Output the (X, Y) coordinate of the center of the cell containing the given text.  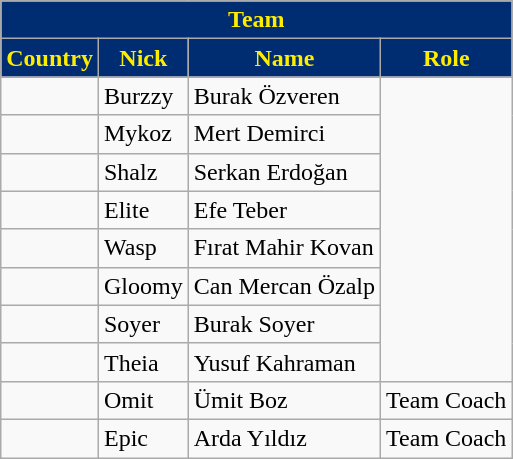
Efe Teber (284, 210)
Role (446, 58)
Fırat Mahir Kovan (284, 248)
Omit (143, 400)
Burak Soyer (284, 324)
Wasp (143, 248)
Mykoz (143, 134)
Theia (143, 362)
Elite (143, 210)
Country (50, 58)
Shalz (143, 172)
Burak Özveren (284, 96)
Nick (143, 58)
Can Mercan Özalp (284, 286)
Arda Yıldız (284, 438)
Team (256, 20)
Burzzy (143, 96)
Ümit Boz (284, 400)
Name (284, 58)
Yusuf Kahraman (284, 362)
Serkan Erdoğan (284, 172)
Mert Demirci (284, 134)
Epic (143, 438)
Soyer (143, 324)
Gloomy (143, 286)
